Scan for the cell matching the given text and deliver its [x, y] coordinate at center. 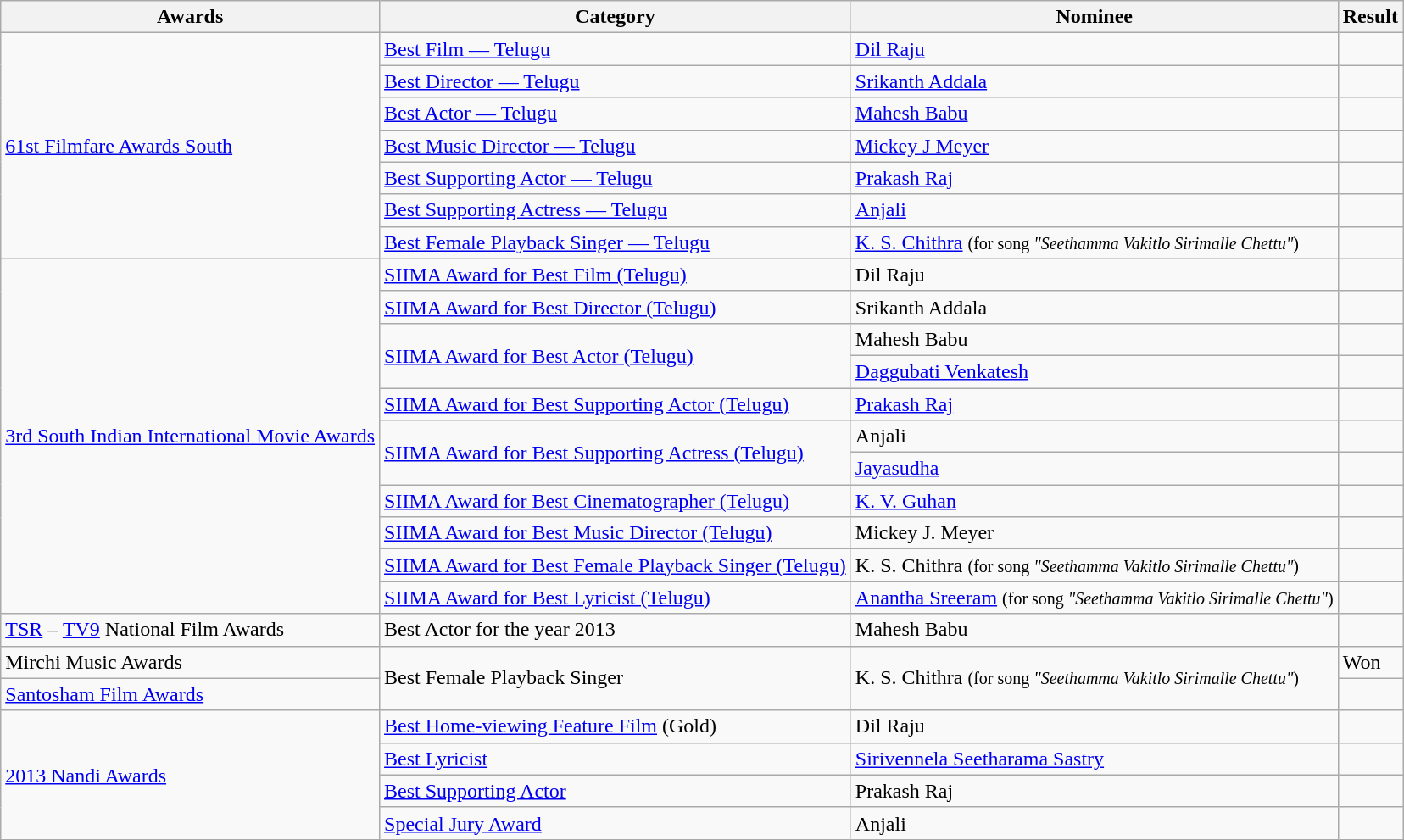
SIIMA Award for Best Film (Telugu) [616, 275]
Result [1370, 17]
Best Supporting Actor — Telugu [616, 178]
Best Supporting Actress — Telugu [616, 210]
TSR – TV9 National Film Awards [190, 630]
Best Music Director — Telugu [616, 146]
SIIMA Award for Best Music Director (Telugu) [616, 533]
Daggubati Venkatesh [1094, 371]
Awards [190, 17]
Special Jury Award [616, 823]
2013 Nandi Awards [190, 775]
3rd South Indian International Movie Awards [190, 436]
Nominee [1094, 17]
Category [616, 17]
Best Home-viewing Feature Film (Gold) [616, 726]
Best Actor — Telugu [616, 114]
Won [1370, 662]
SIIMA Award for Best Director (Telugu) [616, 307]
Best Lyricist [616, 759]
SIIMA Award for Best Supporting Actress (Telugu) [616, 453]
Best Film — Telugu [616, 49]
SIIMA Award for Best Supporting Actor (Telugu) [616, 404]
Mickey J. Meyer [1094, 533]
Best Female Playback Singer — Telugu [616, 242]
Sirivennela Seetharama Sastry [1094, 759]
Best Actor for the year 2013 [616, 630]
SIIMA Award for Best Actor (Telugu) [616, 355]
K. V. Guhan [1094, 501]
SIIMA Award for Best Female Playback Singer (Telugu) [616, 565]
Anantha Sreeram (for song "Seethamma Vakitlo Sirimalle Chettu") [1094, 598]
Santosham Film Awards [190, 694]
Best Supporting Actor [616, 791]
SIIMA Award for Best Cinematographer (Telugu) [616, 501]
Best Female Playback Singer [616, 678]
Jayasudha [1094, 469]
SIIMA Award for Best Lyricist (Telugu) [616, 598]
Mirchi Music Awards [190, 662]
61st Filmfare Awards South [190, 146]
Best Director — Telugu [616, 81]
Mickey J Meyer [1094, 146]
